Search for the cell housing the specified text and yield its [x, y] center coordinate. 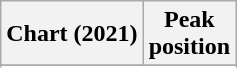
Peakposition [189, 34]
Chart (2021) [72, 34]
